Scan for the cell matching the given text and deliver its [X, Y] coordinate at center. 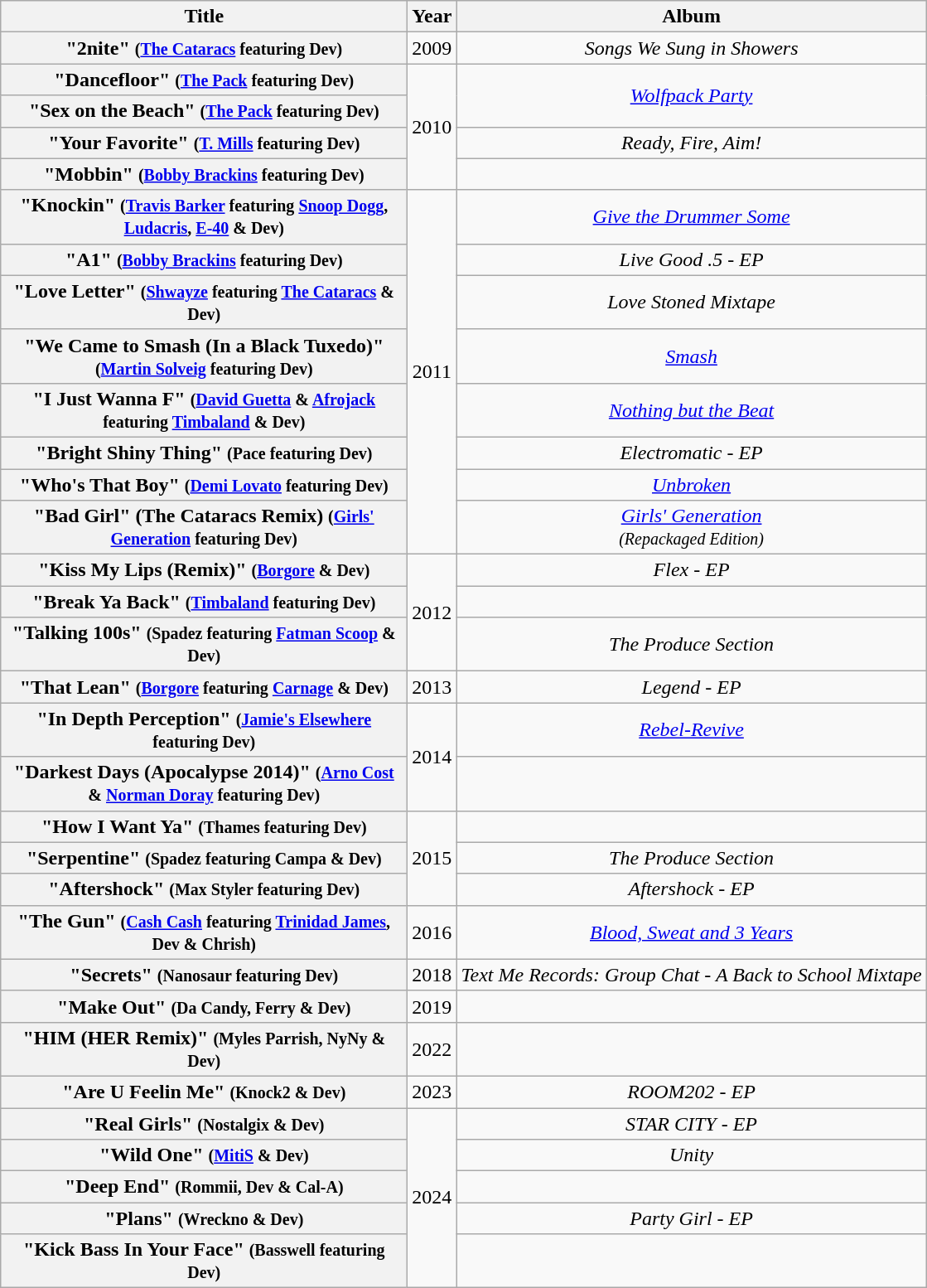
2010 [432, 127]
"HIM (HER Remix)" (Myles Parrish, NyNy & Dev) [204, 1049]
"Plans" (Wreckno & Dev) [204, 1218]
"Deep End" (Rommii, Dev & Cal-A) [204, 1187]
2014 [432, 757]
"Darkest Days (Apocalypse 2014)" (Arno Cost & Norman Doray featuring Dev) [204, 784]
"In Depth Perception" (Jamie's Elsewhere featuring Dev) [204, 729]
Wolfpack Party [691, 95]
Unity [691, 1155]
2018 [432, 975]
"Break Ya Back" (Timbaland featuring Dev) [204, 602]
2024 [432, 1197]
Songs We Sung in Showers [691, 48]
Smash [691, 356]
Rebel-Revive [691, 729]
Album [691, 17]
Nothing but the Beat [691, 409]
"We Came to Smash (In a Black Tuxedo)" (Martin Solveig featuring Dev) [204, 356]
"Are U Feelin Me" (Knock2 & Dev) [204, 1092]
2012 [432, 613]
"Talking 100s" (Spadez featuring Fatman Scoop & Dev) [204, 645]
Give the Drummer Some [691, 217]
STAR CITY - EP [691, 1123]
2023 [432, 1092]
Text Me Records: Group Chat - A Back to School Mixtape [691, 975]
2019 [432, 1006]
ROOM202 - EP [691, 1092]
Ready, Fire, Aim! [691, 143]
"How I Want Ya" (Thames featuring Dev) [204, 826]
"2nite" (The Cataracs featuring Dev) [204, 48]
2015 [432, 858]
"Mobbin" (Bobby Brackins featuring Dev) [204, 174]
"Bright Shiny Thing" (Pace featuring Dev) [204, 453]
"Dancefloor" (The Pack featuring Dev) [204, 80]
2022 [432, 1049]
Live Good .5 - EP [691, 259]
"Wild One" (MitiS & Dev) [204, 1155]
"That Lean" (Borgore featuring Carnage & Dev) [204, 687]
"Love Letter" (Shwayze featuring The Cataracs & Dev) [204, 302]
"Serpentine" (Spadez featuring Campa & Dev) [204, 858]
"I Just Wanna F" (David Guetta & Afrojack featuring Timbaland & Dev) [204, 409]
2009 [432, 48]
"Kick Bass In Your Face" (Basswell featuring Dev) [204, 1261]
"A1" (Bobby Brackins featuring Dev) [204, 259]
2013 [432, 687]
Aftershock - EP [691, 889]
"Aftershock" (Max Styler featuring Dev) [204, 889]
Blood, Sweat and 3 Years [691, 932]
Love Stoned Mixtape [691, 302]
"Kiss My Lips (Remix)" (Borgore & Dev) [204, 570]
"Who's That Boy" (Demi Lovato featuring Dev) [204, 485]
Title [204, 17]
"Real Girls" (Nostalgix & Dev) [204, 1123]
Legend - EP [691, 687]
Flex - EP [691, 570]
2016 [432, 932]
"Knockin" (Travis Barker featuring Snoop Dogg, Ludacris, E-40 & Dev) [204, 217]
"Sex on the Beach" (The Pack featuring Dev) [204, 111]
Girls' Generation (Repackaged Edition) [691, 527]
"Make Out" (Da Candy, Ferry & Dev) [204, 1006]
"Your Favorite" (T. Mills featuring Dev) [204, 143]
2011 [432, 372]
"Bad Girl" (The Cataracs Remix) (Girls' Generation featuring Dev) [204, 527]
Unbroken [691, 485]
"The Gun" (Cash Cash featuring Trinidad James, Dev & Chrish) [204, 932]
Party Girl - EP [691, 1218]
Electromatic - EP [691, 453]
Year [432, 17]
"Secrets" (Nanosaur featuring Dev) [204, 975]
